From the cell containing the given text, extract its center point as [x, y] coordinate. 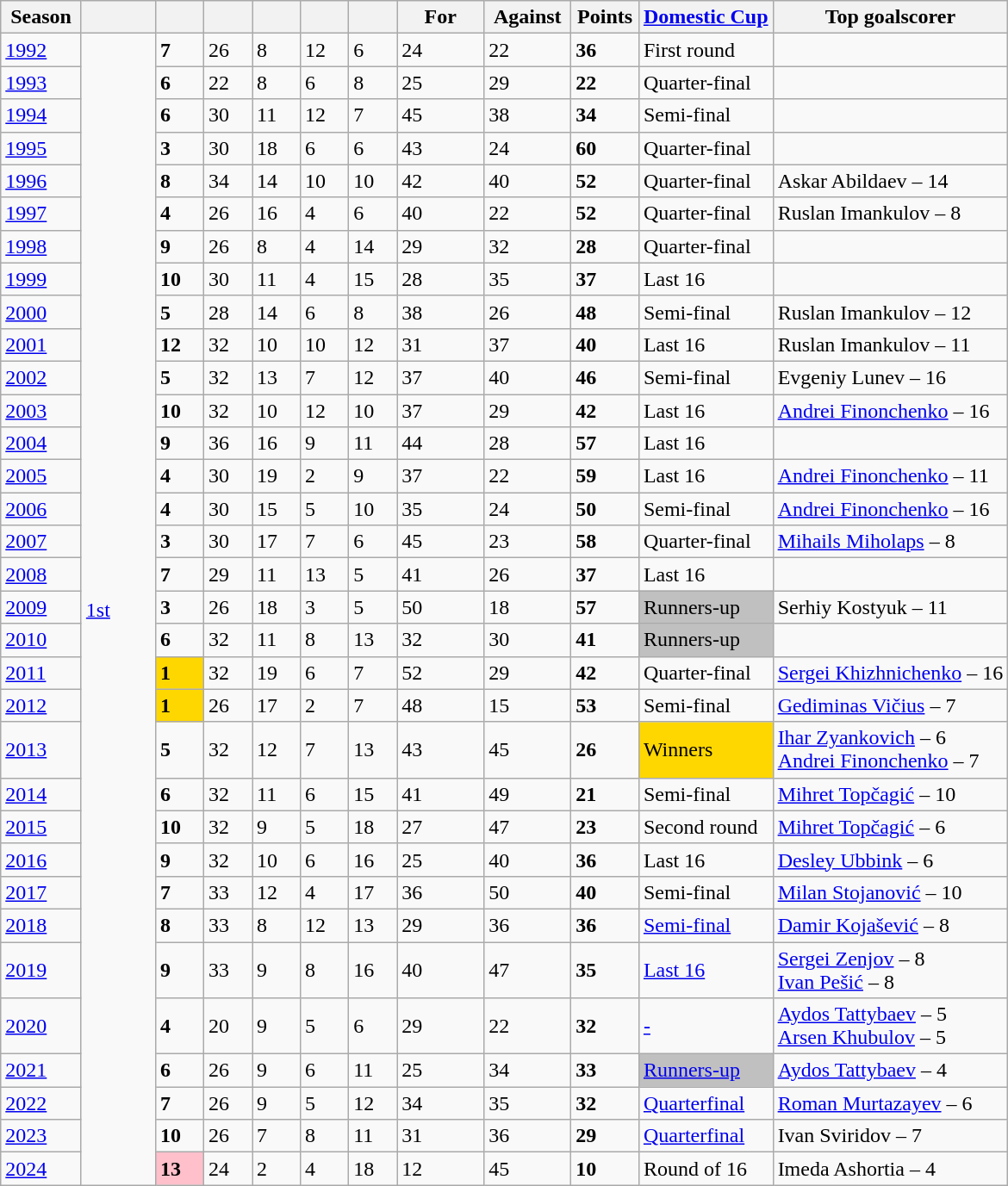
Domestic Cup [706, 17]
Winners [706, 749]
1995 [41, 148]
1993 [41, 83]
20 [227, 1027]
Desley Ubbink – 6 [891, 860]
59 [605, 476]
2002 [41, 377]
Sergei Zenjov – 8 Ivan Pešić – 8 [891, 970]
2000 [41, 312]
2008 [41, 574]
For [441, 17]
2015 [41, 827]
49 [527, 794]
2009 [41, 607]
2020 [41, 1027]
Gediminas Vičius – 7 [891, 705]
Aydos Tattybaev – 5 Arsen Khubulov – 5 [891, 1027]
2023 [41, 1136]
2018 [41, 925]
2004 [41, 444]
2019 [41, 970]
2001 [41, 345]
Round of 16 [706, 1169]
Evgeniy Lunev – 16 [891, 377]
1996 [41, 181]
27 [441, 827]
2003 [41, 411]
Top goalscorer [891, 17]
2006 [41, 509]
Andrei Finonchenko – 11 [891, 476]
Askar Abildaev – 14 [891, 181]
2011 [41, 673]
46 [605, 377]
2024 [41, 1169]
60 [605, 148]
58 [605, 542]
2012 [41, 705]
44 [441, 444]
Sergei Khizhnichenko – 16 [891, 673]
Points [605, 17]
Ivan Sviridov – 7 [891, 1136]
Ruslan Imankulov – 12 [891, 312]
21 [605, 794]
Season [41, 17]
1992 [41, 50]
1997 [41, 214]
2017 [41, 892]
2013 [41, 749]
1998 [41, 246]
Roman Murtazayev – 6 [891, 1103]
Ihar Zyankovich – 6 Andrei Finonchenko – 7 [891, 749]
Imeda Ashortia – 4 [891, 1169]
Milan Stojanović – 10 [891, 892]
2022 [41, 1103]
2021 [41, 1071]
Mihret Topčagić – 10 [891, 794]
1st [118, 610]
53 [605, 705]
Ruslan Imankulov – 11 [891, 345]
Serhiy Kostyuk – 11 [891, 607]
2010 [41, 640]
Damir Kojašević – 8 [891, 925]
Against [527, 17]
2005 [41, 476]
2007 [41, 542]
Aydos Tattybaev – 4 [891, 1071]
1999 [41, 279]
- [706, 1027]
Mihails Miholaps – 8 [891, 542]
Mihret Topčagić – 6 [891, 827]
Ruslan Imankulov – 8 [891, 214]
Second round [706, 827]
2016 [41, 860]
2014 [41, 794]
1994 [41, 115]
First round [706, 50]
